Provide the (x, y) coordinate of the cell's center where the given text is located.  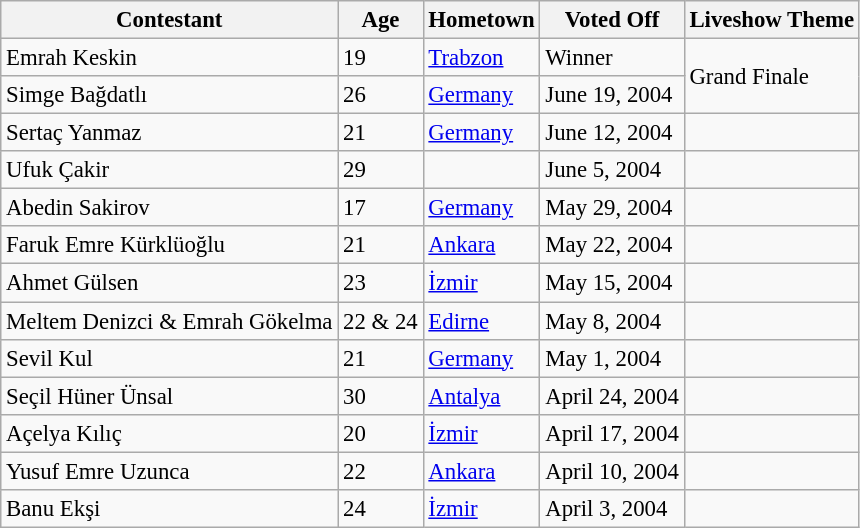
Winner (612, 58)
Seçil Hüner Ünsal (170, 396)
June 5, 2004 (612, 170)
Emrah Keskin (170, 58)
Simge Bağdatlı (170, 95)
Ahmet Gülsen (170, 283)
Faruk Emre Kürklüoğlu (170, 245)
Sevil Kul (170, 358)
Grand Finale (772, 76)
May 15, 2004 (612, 283)
Banu Ekşi (170, 509)
Age (380, 20)
30 (380, 396)
24 (380, 509)
Antalya (482, 396)
May 22, 2004 (612, 245)
Trabzon (482, 58)
19 (380, 58)
Açelya Kılıç (170, 433)
June 19, 2004 (612, 95)
May 29, 2004 (612, 208)
23 (380, 283)
May 8, 2004 (612, 321)
Edirne (482, 321)
22 & 24 (380, 321)
Contestant (170, 20)
29 (380, 170)
20 (380, 433)
June 12, 2004 (612, 133)
April 17, 2004 (612, 433)
Abedin Sakirov (170, 208)
Ufuk Çakir (170, 170)
May 1, 2004 (612, 358)
Meltem Denizci & Emrah Gökelma (170, 321)
Hometown (482, 20)
April 3, 2004 (612, 509)
Liveshow Theme (772, 20)
26 (380, 95)
April 10, 2004 (612, 471)
22 (380, 471)
Yusuf Emre Uzunca (170, 471)
April 24, 2004 (612, 396)
Sertaç Yanmaz (170, 133)
17 (380, 208)
Voted Off (612, 20)
